Find where the given text appears and provide that cell's center as (x, y) coordinate. 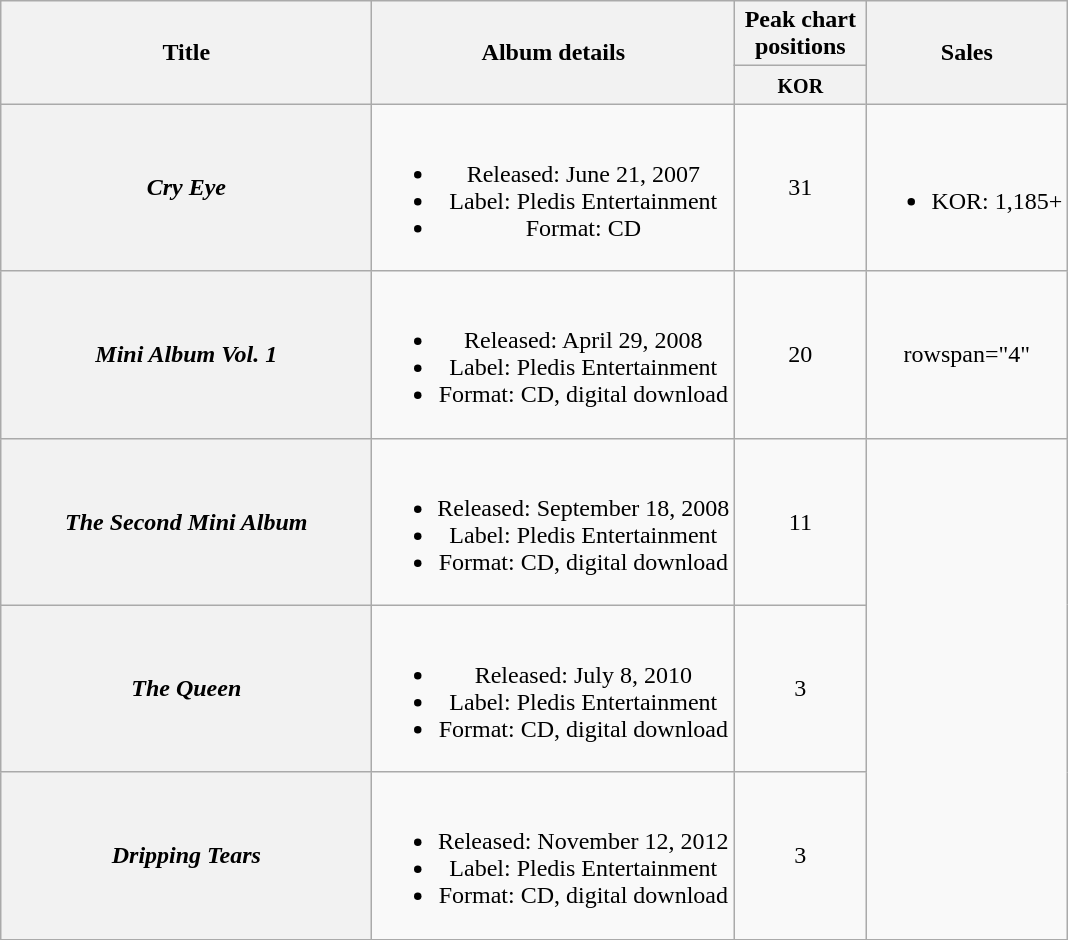
Mini Album Vol. 1 (186, 354)
20 (800, 354)
31 (800, 188)
Released: July 8, 2010Label: Pledis EntertainmentFormat: CD, digital download (554, 688)
The Second Mini Album (186, 522)
Title (186, 52)
KOR (800, 85)
KOR: 1,185+ (967, 188)
Released: April 29, 2008Label: Pledis EntertainmentFormat: CD, digital download (554, 354)
Released: June 21, 2007Label: Pledis EntertainmentFormat: CD (554, 188)
Album details (554, 52)
The Queen (186, 688)
Dripping Tears (186, 856)
Cry Eye (186, 188)
Peak chart positions (800, 34)
Sales (967, 52)
Released: September 18, 2008Label: Pledis EntertainmentFormat: CD, digital download (554, 522)
rowspan="4" (967, 354)
Released: November 12, 2012Label: Pledis EntertainmentFormat: CD, digital download (554, 856)
11 (800, 522)
